For the text-containing cell, return its midpoint in [X, Y] coordinate format. 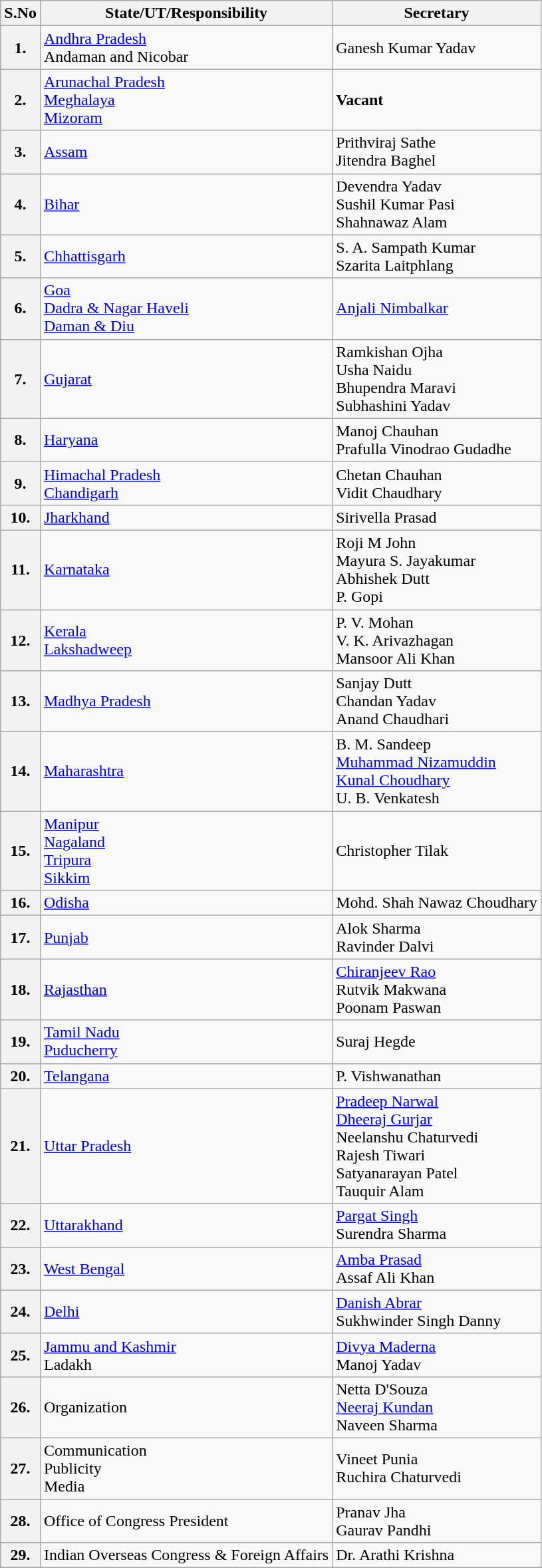
Mohd. Shah Nawaz Choudhary [437, 903]
Dr. Arathi Krishna [437, 1555]
Pradeep NarwalDheeraj GurjarNeelanshu ChaturvediRajesh TiwariSatyanarayan PatelTauquir Alam [437, 1146]
1. [21, 48]
24. [21, 1311]
Odisha [186, 903]
16. [21, 903]
P. Vishwanathan [437, 1076]
Organization [186, 1407]
S. A. Sampath KumarSzarita Laitphlang [437, 257]
Karnataka [186, 569]
Assam [186, 152]
Vacant [437, 100]
29. [21, 1555]
GoaDadra & Nagar HaveliDaman & Diu [186, 309]
Chiranjeev RaoRutvik MakwanaPoonam Paswan [437, 989]
11. [21, 569]
18. [21, 989]
Devendra YadavSushil Kumar PasiShahnawaz Alam [437, 204]
Sanjay DuttChandan YadavAnand Chaudhari [437, 702]
Tamil NaduPuducherry [186, 1041]
22. [21, 1225]
28. [21, 1520]
Punjab [186, 938]
Alok SharmaRavinder Dalvi [437, 938]
Sirivella Prasad [437, 517]
Ganesh Kumar Yadav [437, 48]
Chhattisgarh [186, 257]
Ramkishan OjhaUsha NaiduBhupendra MaraviSubhashini Yadav [437, 379]
Anjali Nimbalkar [437, 309]
Manoj ChauhanPrafulla Vinodrao Gudadhe [437, 440]
Andhra PradeshAndaman and Nicobar [186, 48]
23. [21, 1269]
15. [21, 851]
Danish AbrarSukhwinder Singh Danny [437, 1311]
CommunicationPublicityMedia [186, 1468]
8. [21, 440]
12. [21, 640]
Amba PrasadAssaf Ali Khan [437, 1269]
17. [21, 938]
Divya MadernaManoj Yadav [437, 1355]
26. [21, 1407]
9. [21, 483]
B. M. SandeepMuhammad NizamuddinKunal ChoudharyU. B. Venkatesh [437, 771]
Office of Congress President [186, 1520]
Telangana [186, 1076]
5. [21, 257]
Bihar [186, 204]
Netta D'SouzaNeeraj KundanNaveen Sharma [437, 1407]
Pranav JhaGaurav Pandhi [437, 1520]
14. [21, 771]
3. [21, 152]
State/UT/Responsibility [186, 13]
Arunachal PradeshMeghalayaMizoram [186, 100]
Secretary [437, 13]
West Bengal [186, 1269]
13. [21, 702]
20. [21, 1076]
Haryana [186, 440]
7. [21, 379]
27. [21, 1468]
Suraj Hegde [437, 1041]
25. [21, 1355]
2. [21, 100]
Jharkhand [186, 517]
Uttarakhand [186, 1225]
10. [21, 517]
Roji M JohnMayura S. JayakumarAbhishek DuttP. Gopi [437, 569]
Madhya Pradesh [186, 702]
Christopher Tilak [437, 851]
Pargat SinghSurendra Sharma [437, 1225]
S.No [21, 13]
6. [21, 309]
Rajasthan [186, 989]
ManipurNagalandTripuraSikkim [186, 851]
KeralaLakshadweep [186, 640]
Prithviraj SatheJitendra Baghel [437, 152]
Vineet PuniaRuchira Chaturvedi [437, 1468]
Chetan ChauhanVidit Chaudhary [437, 483]
4. [21, 204]
19. [21, 1041]
Maharashtra [186, 771]
Uttar Pradesh [186, 1146]
P. V. MohanV. K. ArivazhaganMansoor Ali Khan [437, 640]
Himachal PradeshChandigarh [186, 483]
Delhi [186, 1311]
Gujarat [186, 379]
Indian Overseas Congress & Foreign Affairs [186, 1555]
21. [21, 1146]
Jammu and KashmirLadakh [186, 1355]
